Output the [X, Y] coordinate of the center of the cell containing the given text.  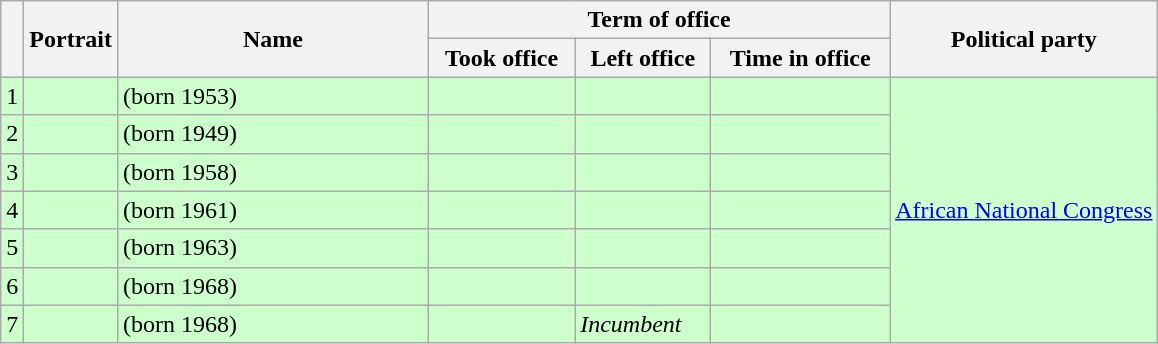
Left office [643, 58]
(born 1953) [272, 96]
Took office [502, 58]
Portrait [71, 39]
Name [272, 39]
(born 1949) [272, 134]
(born 1958) [272, 172]
(born 1961) [272, 210]
4 [12, 210]
5 [12, 248]
2 [12, 134]
Term of office [660, 20]
Incumbent [643, 324]
6 [12, 286]
(born 1963) [272, 248]
3 [12, 172]
Political party [1024, 39]
1 [12, 96]
7 [12, 324]
Time in office [800, 58]
African National Congress [1024, 210]
